From the cell containing the given text, extract its center point as (x, y) coordinate. 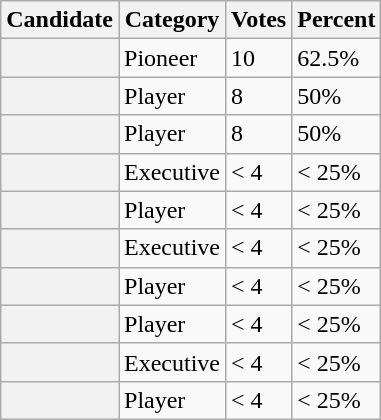
62.5% (336, 58)
Pioneer (172, 58)
Category (172, 20)
Percent (336, 20)
Candidate (60, 20)
10 (259, 58)
Votes (259, 20)
